Capture the cell that displays the provided text and extract its (X, Y) central coordinate. 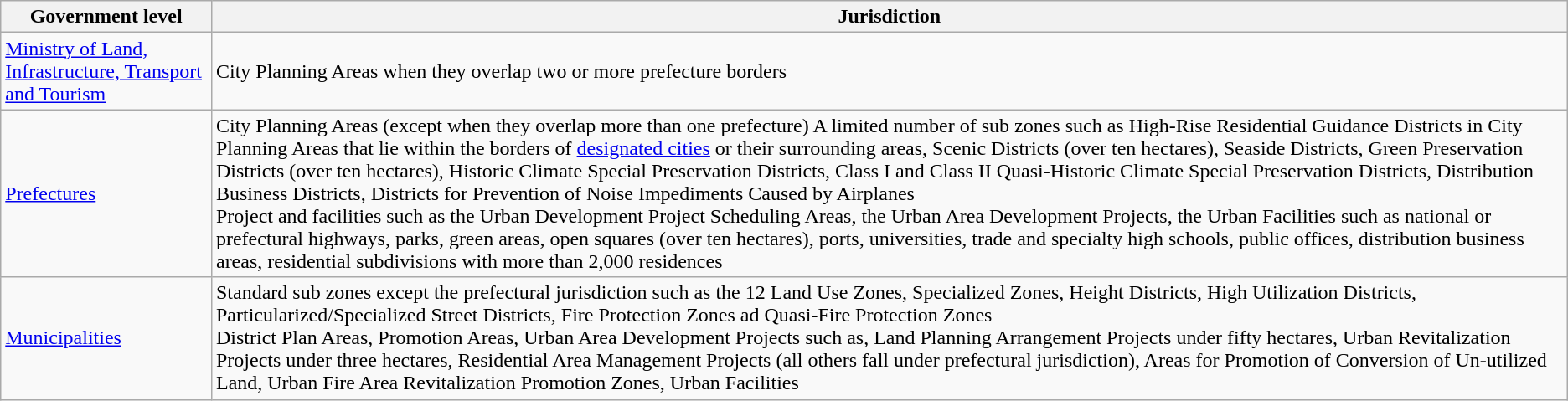
City Planning Areas when they overlap two or more prefecture borders (890, 71)
Municipalities (106, 338)
Prefectures (106, 193)
Ministry of Land, Infrastructure, Transport and Tourism (106, 71)
Government level (106, 17)
Jurisdiction (890, 17)
